Output the [x, y] coordinate of the center of the cell containing the given text.  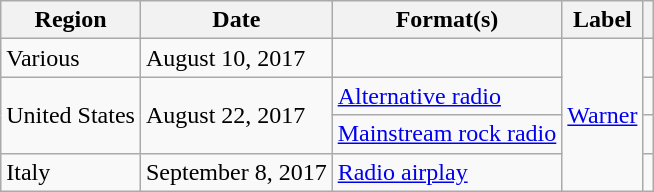
Italy [71, 172]
Format(s) [447, 20]
Label [602, 20]
August 10, 2017 [236, 58]
Date [236, 20]
Radio airplay [447, 172]
August 22, 2017 [236, 115]
September 8, 2017 [236, 172]
Region [71, 20]
Warner [602, 115]
Various [71, 58]
United States [71, 115]
Alternative radio [447, 96]
Mainstream rock radio [447, 134]
